Return (X, Y) of the center of cell containing provided text 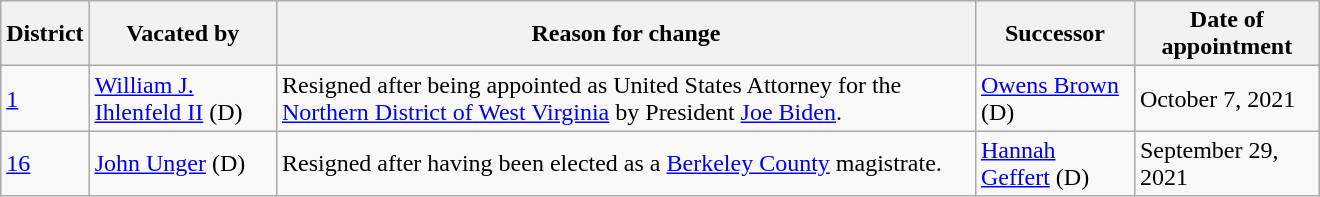
Owens Brown (D) (1054, 98)
John Unger (D) (182, 164)
1 (45, 98)
Successor (1054, 34)
Vacated by (182, 34)
District (45, 34)
Resigned after having been elected as a Berkeley County magistrate. (626, 164)
Hannah Geffert (D) (1054, 164)
Reason for change (626, 34)
William J. Ihlenfeld II (D) (182, 98)
Resigned after being appointed as United States Attorney for the Northern District of West Virginia by President Joe Biden. (626, 98)
September 29, 2021 (1226, 164)
Date of appointment (1226, 34)
October 7, 2021 (1226, 98)
16 (45, 164)
